Identify which cell holds the provided text, then report its (X, Y) central coordinate. 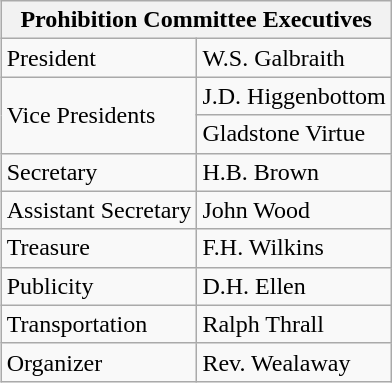
Prohibition Committee Executives (196, 20)
F.H. Wilkins (294, 248)
Rev. Wealaway (294, 362)
J.D. Higgenbottom (294, 96)
Publicity (99, 286)
Gladstone Virtue (294, 134)
Secretary (99, 172)
D.H. Ellen (294, 286)
Transportation (99, 324)
W.S. Galbraith (294, 58)
John Wood (294, 210)
H.B. Brown (294, 172)
Assistant Secretary (99, 210)
Organizer (99, 362)
Treasure (99, 248)
President (99, 58)
Ralph Thrall (294, 324)
Vice Presidents (99, 115)
